Determine the [X, Y] coordinate at the center of the cell enclosing the given text.  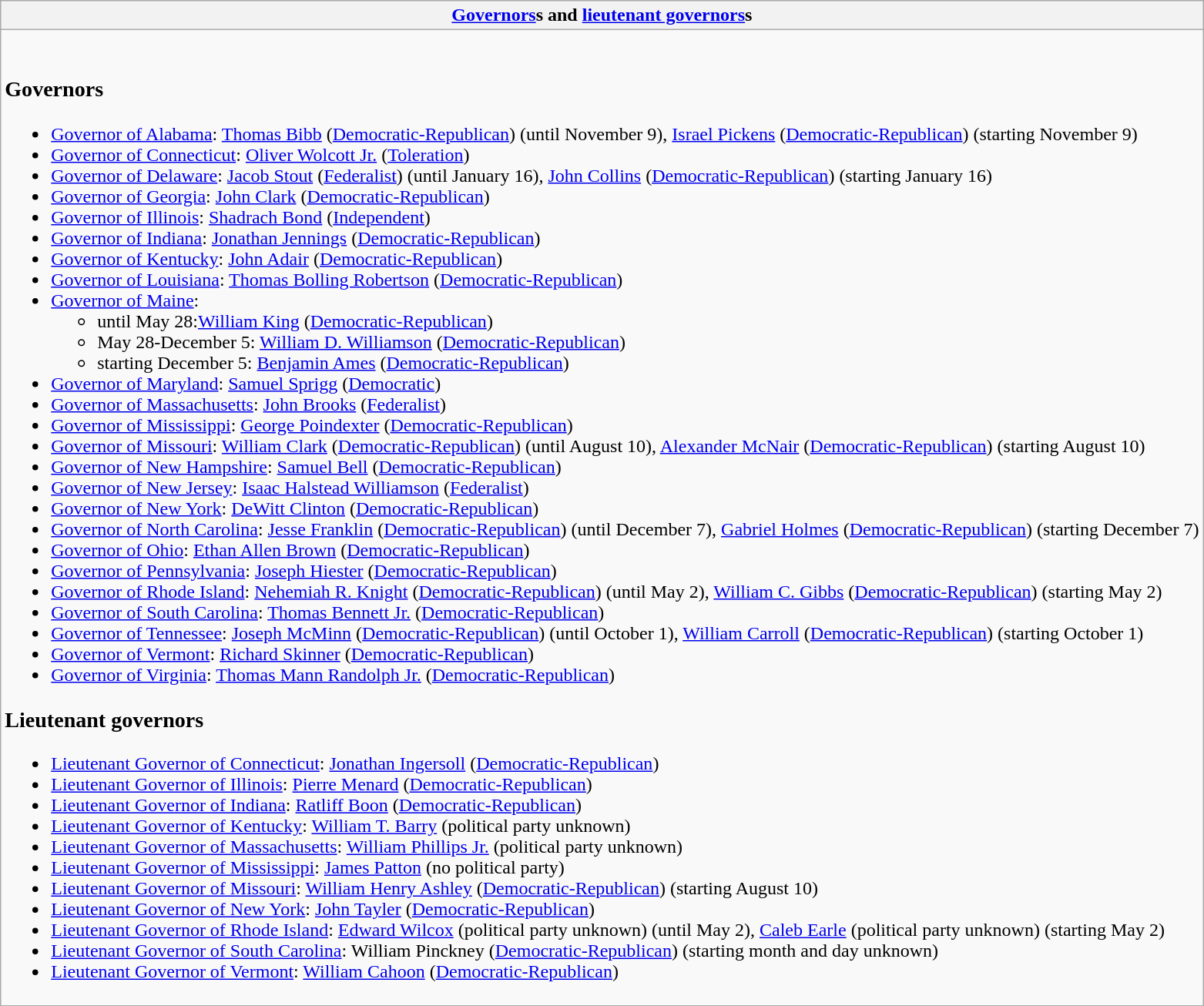
Governorss and lieutenant governorss [602, 15]
